Locate the cell with the specified text and output its [x, y] center coordinate. 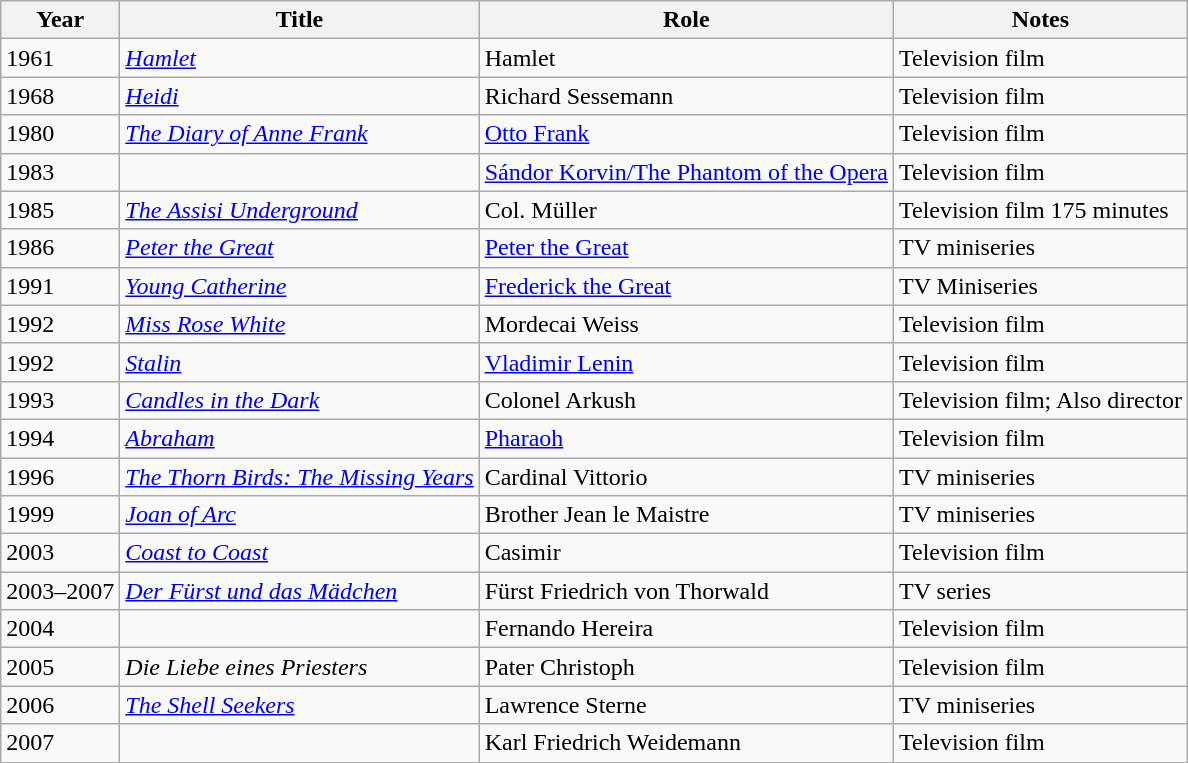
Cardinal Vittorio [686, 477]
1999 [60, 515]
1980 [60, 134]
Die Liebe eines Priesters [300, 667]
Colonel Arkush [686, 400]
Notes [1040, 20]
Television film; Also director [1040, 400]
1994 [60, 438]
Richard Sessemann [686, 96]
Young Catherine [300, 286]
Television film 175 minutes [1040, 210]
Frederick the Great [686, 286]
Pharaoh [686, 438]
Coast to Coast [300, 553]
TV series [1040, 591]
Fernando Hereira [686, 629]
The Assisi Underground [300, 210]
Abraham [300, 438]
Pater Christoph [686, 667]
The Thorn Birds: The Missing Years [300, 477]
1986 [60, 248]
1968 [60, 96]
Karl Friedrich Weidemann [686, 743]
1983 [60, 172]
Mordecai Weiss [686, 324]
Candles in the Dark [300, 400]
1991 [60, 286]
Stalin [300, 362]
Miss Rose White [300, 324]
Heidi [300, 96]
Sándor Korvin/The Phantom of the Opera [686, 172]
2003–2007 [60, 591]
Casimir [686, 553]
Vladimir Lenin [686, 362]
Fürst Friedrich von Thorwald [686, 591]
Year [60, 20]
Lawrence Sterne [686, 705]
1985 [60, 210]
1961 [60, 58]
1996 [60, 477]
Otto Frank [686, 134]
2005 [60, 667]
Role [686, 20]
The Diary of Anne Frank [300, 134]
Col. Müller [686, 210]
Joan of Arc [300, 515]
Der Fürst und das Mädchen [300, 591]
2007 [60, 743]
2006 [60, 705]
2003 [60, 553]
Brother Jean le Maistre [686, 515]
The Shell Seekers [300, 705]
1993 [60, 400]
Title [300, 20]
TV Miniseries [1040, 286]
2004 [60, 629]
